From the cell containing the given text, extract its center point as (X, Y) coordinate. 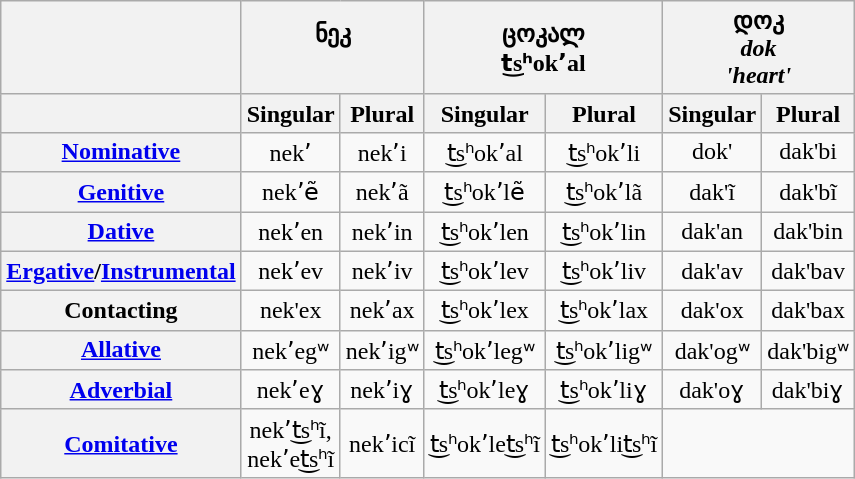
t͜sʰokʼlẽ (484, 192)
dak'an (712, 232)
nekʼax (382, 311)
dok' (712, 152)
Ergative/Instrumental (121, 271)
dak'av (712, 271)
t͜sʰokʼli (604, 152)
t͜sʰokʼal (484, 152)
Dative (121, 232)
t͜sʰokʼlin (604, 232)
nek'ex (290, 311)
dak'bĩ (808, 192)
Comitative (121, 443)
dak'bin (808, 232)
nekʼicĩ (382, 443)
dak'biɣ (808, 390)
dak'bax (808, 311)
ნეკ (332, 48)
ცოკალt͜sʰokʼal (543, 48)
t͜sʰokʼlegʷ (484, 350)
Adverbial (121, 390)
nekʼiɣ (382, 390)
nekʼegʷ (290, 350)
dak'oɣ (712, 390)
nekʼev (290, 271)
t͜sʰokʼlit͜sʰĩ (604, 443)
t͜sʰokʼligʷ (604, 350)
t͜sʰokʼlen (484, 232)
Allative (121, 350)
nekʼiv (382, 271)
nekʼẽ (290, 192)
nekʼ (290, 152)
dak'ox (712, 311)
dak'bi (808, 152)
nekʼigʷ (382, 350)
t͜sʰokʼlex (484, 311)
t͜sʰokʼlã (604, 192)
nekʼin (382, 232)
dak'ogʷ (712, 350)
t͜sʰokʼlax (604, 311)
dak'bav (808, 271)
Contacting (121, 311)
nekʼã (382, 192)
Genitive (121, 192)
t͜sʰokʼlet͜sʰĩ (484, 443)
nekʼt͜sʰĩ,nekʼet͜sʰĩ (290, 443)
t͜sʰokʼliv (604, 271)
nekʼi (382, 152)
nekʼen (290, 232)
t͜sʰokʼlev (484, 271)
nekʼeɣ (290, 390)
t͜sʰokʼliɣ (604, 390)
dak'bigʷ (808, 350)
დოკdok'heart' (759, 48)
Nominative (121, 152)
t͜sʰokʼleɣ (484, 390)
dak'ĩ (712, 192)
